Locate the cell with the specified text and output its [x, y] center coordinate. 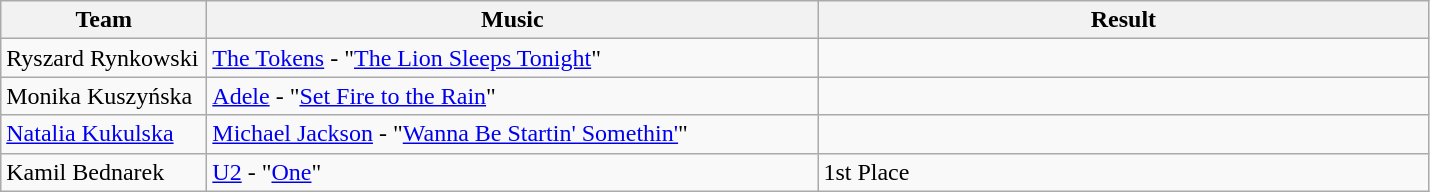
Team [104, 20]
1st Place [1124, 172]
Monika Kuszyńska [104, 96]
The Tokens - "The Lion Sleeps Tonight" [512, 58]
Natalia Kukulska [104, 134]
Music [512, 20]
Michael Jackson - "Wanna Be Startin' Somethin'" [512, 134]
Adele - "Set Fire to the Rain" [512, 96]
Result [1124, 20]
Kamil Bednarek [104, 172]
U2 - "One" [512, 172]
Ryszard Rynkowski [104, 58]
